Return [X, Y] of the center of cell containing provided text 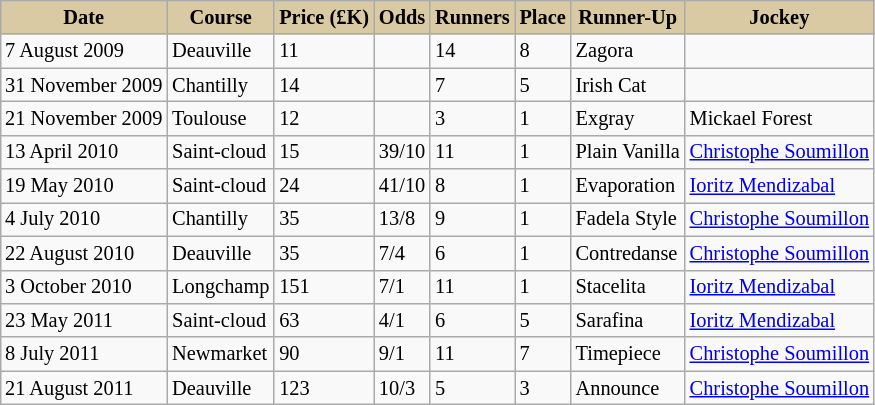
10/3 [402, 388]
12 [324, 118]
Jockey [780, 17]
7 August 2009 [84, 51]
8 July 2011 [84, 354]
9 [472, 219]
Exgray [628, 118]
Odds [402, 17]
23 May 2011 [84, 320]
19 May 2010 [84, 186]
Zagora [628, 51]
Fadela Style [628, 219]
Mickael Forest [780, 118]
9/1 [402, 354]
90 [324, 354]
21 August 2011 [84, 388]
123 [324, 388]
41/10 [402, 186]
Toulouse [220, 118]
7/4 [402, 253]
Sarafina [628, 320]
63 [324, 320]
39/10 [402, 152]
Announce [628, 388]
151 [324, 287]
Date [84, 17]
4 July 2010 [84, 219]
Place [543, 17]
15 [324, 152]
Newmarket [220, 354]
Contredanse [628, 253]
21 November 2009 [84, 118]
Evaporation [628, 186]
4/1 [402, 320]
3 October 2010 [84, 287]
24 [324, 186]
Runners [472, 17]
Irish Cat [628, 85]
31 November 2009 [84, 85]
13 April 2010 [84, 152]
Stacelita [628, 287]
7/1 [402, 287]
Runner-Up [628, 17]
Plain Vanilla [628, 152]
Course [220, 17]
22 August 2010 [84, 253]
Price (£K) [324, 17]
Timepiece [628, 354]
13/8 [402, 219]
Longchamp [220, 287]
